From the cell containing the given text, extract its center point as [X, Y] coordinate. 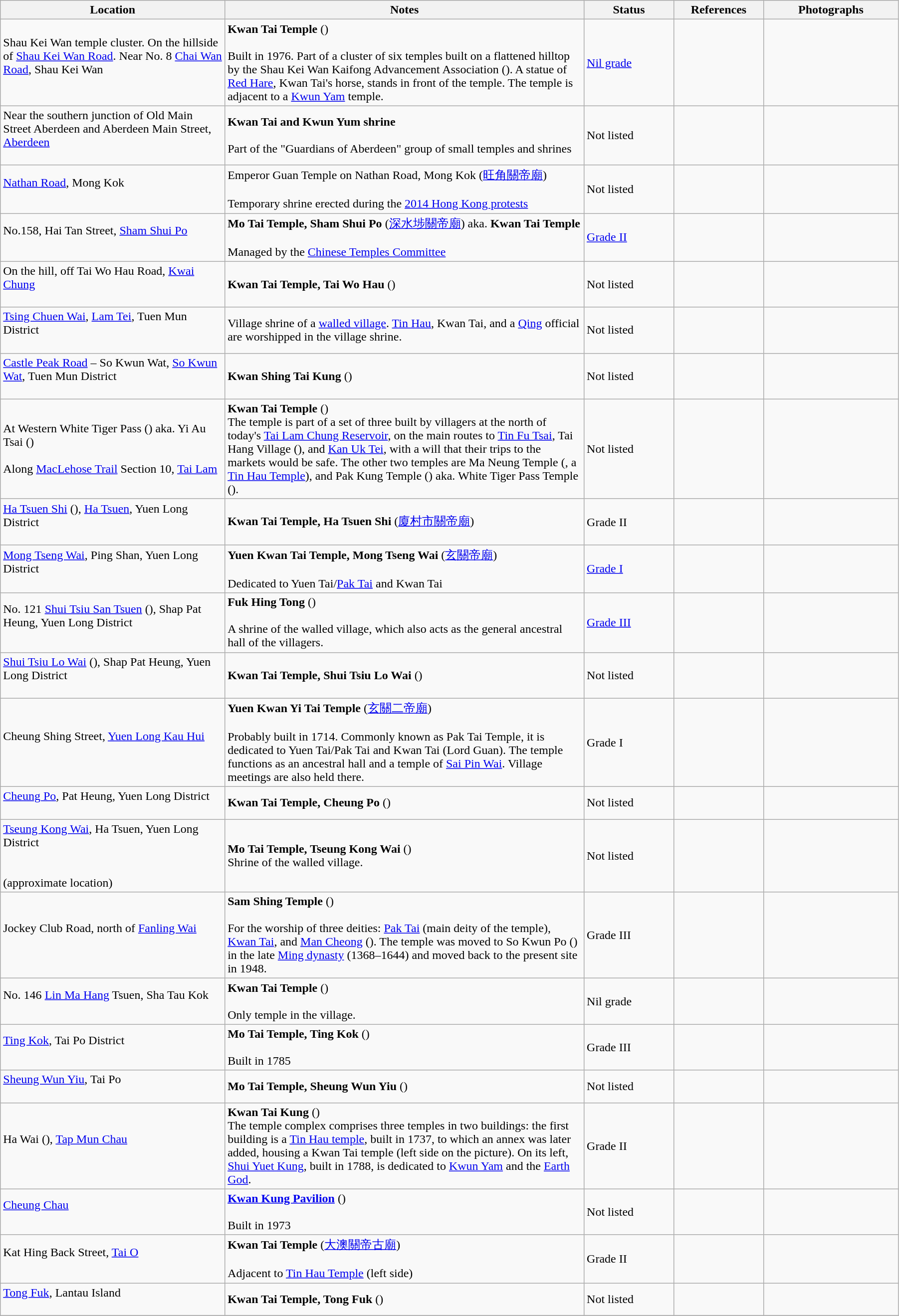
Nathan Road, Mong Kok [113, 189]
No.158, Hai Tan Street, Sham Shui Po [113, 237]
Shau Kei Wan temple cluster. On the hillside of Shau Kei Wan Road. Near No. 8 Chai Wan Road, Shau Kei Wan [113, 63]
Shui Tsiu Lo Wai (), Shap Pat Heung, Yuen Long District [113, 675]
Tsing Chuen Wai, Lam Tei, Tuen Mun District [113, 330]
Village shrine of a walled village. Tin Hau, Kwan Tai, and a Qing official are worshipped in the village shrine. [405, 330]
Kwan Tai Temple (大澳關帝古廟)Adjacent to Tin Hau Temple (left side) [405, 1259]
Cheung Chau [113, 1212]
References [718, 10]
Mong Tseng Wai, Ping Shan, Yuen Long District [113, 568]
Mo Tai Temple, Sham Shui Po (深水埗關帝廟) aka. Kwan Tai TempleManaged by the Chinese Temples Committee [405, 237]
Near the southern junction of Old Main Street Aberdeen and Aberdeen Main Street, Aberdeen [113, 136]
Yuen Kwan Tai Temple, Mong Tseng Wai (玄關帝廟)Dedicated to Yuen Tai/Pak Tai and Kwan Tai [405, 568]
No. 146 Lin Ma Hang Tsuen, Sha Tau Kok [113, 1001]
Emperor Guan Temple on Nathan Road, Mong Kok (旺角關帝廟)Temporary shrine erected during the 2014 Hong Kong protests [405, 189]
Kwan Tai Temple, Shui Tsiu Lo Wai () [405, 675]
Kwan Tai Temple ()Only temple in the village. [405, 1001]
No. 121 Shui Tsiu San Tsuen (), Shap Pat Heung, Yuen Long District [113, 622]
Kwan Tai Temple, Tong Fuk () [405, 1300]
Tseung Kong Wai, Ha Tsuen, Yuen Long District(approximate location) [113, 856]
Kwan Tai and Kwun Yum shrinePart of the "Guardians of Aberdeen" group of small temples and shrines [405, 136]
Ting Kok, Tai Po District [113, 1047]
Jockey Club Road, north of Fanling Wai [113, 936]
Cheung Shing Street, Yuen Long Kau Hui [113, 743]
Tong Fuk, Lantau Island [113, 1300]
Kat Hing Back Street, Tai O [113, 1259]
Cheung Po, Pat Heung, Yuen Long District [113, 803]
Kwan Tai Temple, Ha Tsuen Shi (廈村市關帝廟) [405, 522]
Status [629, 10]
Photographs [831, 10]
Fuk Hing Tong ()A shrine of the walled village, which also acts as the general ancestral hall of the villagers. [405, 622]
Mo Tai Temple, Tseung Kong Wai ()Shrine of the walled village. [405, 856]
Sheung Wun Yiu, Tai Po [113, 1086]
Ha Wai (), Tap Mun Chau [113, 1146]
Notes [405, 10]
Kwan Tai Temple, Tai Wo Hau () [405, 284]
Mo Tai Temple, Sheung Wun Yiu () [405, 1086]
Castle Peak Road – So Kwun Wat, So Kwun Wat, Tuen Mun District [113, 376]
Kwan Tai Temple, Cheung Po () [405, 803]
On the hill, off Tai Wo Hau Road, Kwai Chung [113, 284]
At Western White Tiger Pass () aka. Yi Au Tsai ()Along MacLehose Trail Section 10, Tai Lam [113, 449]
Kwan Kung Pavilion ()Built in 1973 [405, 1212]
Mo Tai Temple, Ting Kok ()Built in 1785 [405, 1047]
Kwan Shing Tai Kung () [405, 376]
Location [113, 10]
Ha Tsuen Shi (), Ha Tsuen, Yuen Long District [113, 522]
